Output the (X, Y) coordinate of the center of the cell containing the given text.  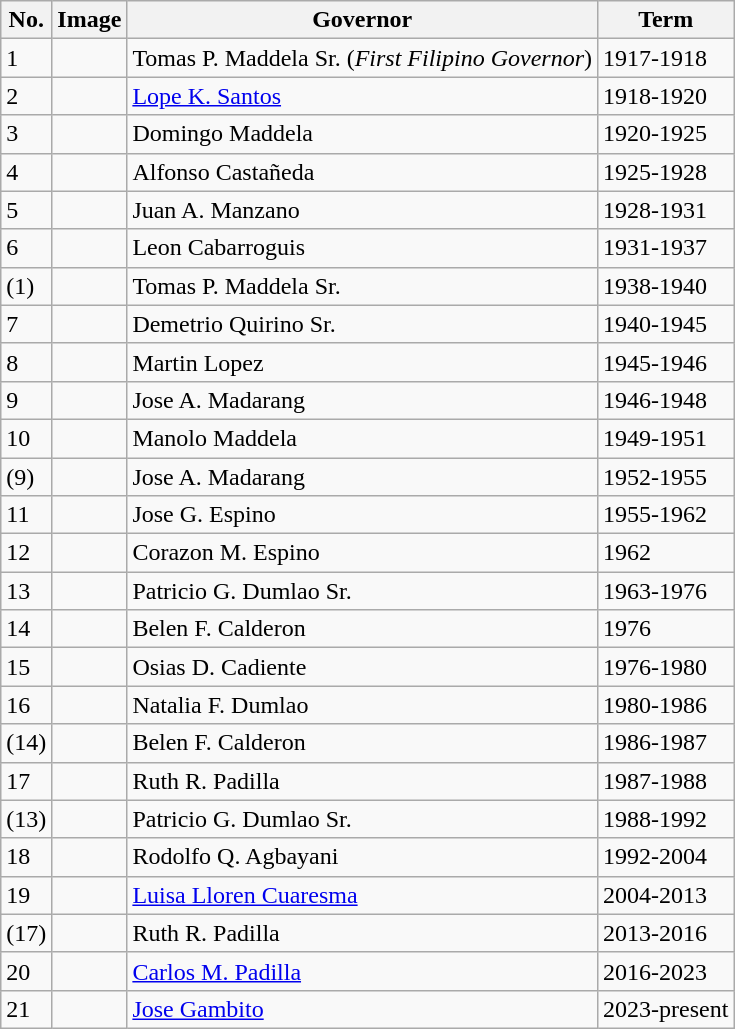
14 (26, 629)
1976-1980 (666, 667)
1987-1988 (666, 781)
1928-1931 (666, 210)
1963-1976 (666, 591)
1980-1986 (666, 705)
1946-1948 (666, 400)
2013-2016 (666, 933)
1955-1962 (666, 515)
1992-2004 (666, 857)
2023-present (666, 1009)
Tomas P. Maddela Sr. (First Filipino Governor) (362, 58)
Term (666, 20)
1940-1945 (666, 324)
Osias D. Cadiente (362, 667)
11 (26, 515)
4 (26, 172)
Natalia F. Dumlao (362, 705)
1938-1940 (666, 286)
1918-1920 (666, 96)
Martin Lopez (362, 362)
2 (26, 96)
19 (26, 895)
8 (26, 362)
17 (26, 781)
Leon Cabarroguis (362, 248)
Alfonso Castañeda (362, 172)
1945-1946 (666, 362)
Manolo Maddela (362, 438)
10 (26, 438)
Jose Gambito (362, 1009)
1917-1918 (666, 58)
3 (26, 134)
16 (26, 705)
(14) (26, 743)
21 (26, 1009)
2004-2013 (666, 895)
Juan A. Manzano (362, 210)
9 (26, 400)
1976 (666, 629)
(13) (26, 819)
Carlos M. Padilla (362, 971)
1988-1992 (666, 819)
1920-1925 (666, 134)
1 (26, 58)
Rodolfo Q. Agbayani (362, 857)
1931-1937 (666, 248)
Lope K. Santos (362, 96)
Jose G. Espino (362, 515)
(1) (26, 286)
12 (26, 553)
(9) (26, 477)
15 (26, 667)
2016-2023 (666, 971)
1949-1951 (666, 438)
Corazon M. Espino (362, 553)
Luisa Lloren Cuaresma (362, 895)
13 (26, 591)
20 (26, 971)
6 (26, 248)
1962 (666, 553)
7 (26, 324)
1986-1987 (666, 743)
(17) (26, 933)
Image (90, 20)
Governor (362, 20)
1925-1928 (666, 172)
Demetrio Quirino Sr. (362, 324)
18 (26, 857)
No. (26, 20)
1952-1955 (666, 477)
Domingo Maddela (362, 134)
Tomas P. Maddela Sr. (362, 286)
5 (26, 210)
